Identify which cell holds the provided text, then report its [X, Y] central coordinate. 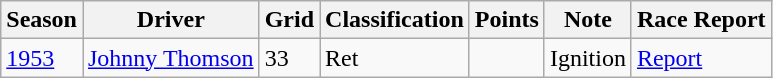
Ignition [588, 58]
Race Report [701, 20]
Driver [170, 20]
Note [588, 20]
Points [506, 20]
1953 [42, 58]
Ret [395, 58]
Report [701, 58]
Grid [289, 20]
33 [289, 58]
Season [42, 20]
Classification [395, 20]
Johnny Thomson [170, 58]
